From the cell containing the given text, extract its center point as (X, Y) coordinate. 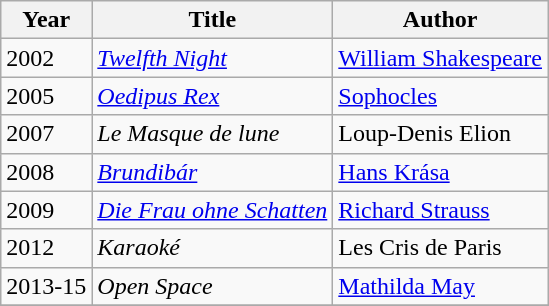
2009 (46, 210)
Year (46, 20)
2002 (46, 58)
Les Cris de Paris (440, 248)
2007 (46, 134)
Loup-Denis Elion (440, 134)
2008 (46, 172)
Twelfth Night (212, 58)
Open Space (212, 286)
Oedipus Rex (212, 96)
Brundibár (212, 172)
Le Masque de lune (212, 134)
2005 (46, 96)
Title (212, 20)
Die Frau ohne Schatten (212, 210)
Author (440, 20)
Hans Krása (440, 172)
Richard Strauss (440, 210)
Karaoké (212, 248)
Sophocles (440, 96)
2013-15 (46, 286)
William Shakespeare (440, 58)
2012 (46, 248)
Mathilda May (440, 286)
